Pinpoint the cell where the given text exists, returning its (x, y) midpoint coordinate. 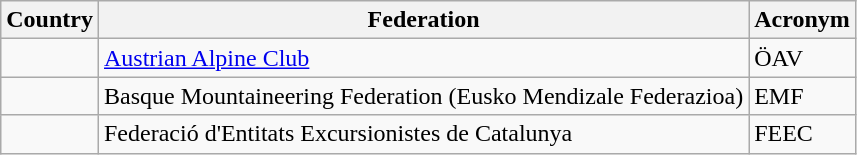
Federation (423, 20)
Federació d'Entitats Excursionistes de Catalunya (423, 134)
Country (50, 20)
Austrian Alpine Club (423, 58)
ÖAV (802, 58)
FEEC (802, 134)
Acronym (802, 20)
EMF (802, 96)
Basque Mountaineering Federation (Eusko Mendizale Federazioa) (423, 96)
